Identify which cell holds the provided text, then report its [X, Y] central coordinate. 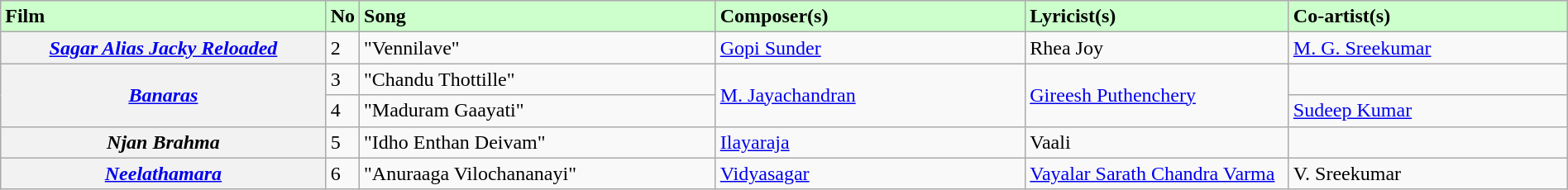
Banaras [164, 95]
Composer(s) [870, 17]
Njan Brahma [164, 142]
Co-artist(s) [1427, 17]
Film [164, 17]
Vayalar Sarath Chandra Varma [1158, 173]
Gopi Sunder [870, 48]
3 [342, 79]
Neelathamara [164, 173]
"Maduram Gaayati" [538, 111]
Ilayaraja [870, 142]
6 [342, 173]
5 [342, 142]
Vaali [1158, 142]
No [342, 17]
Song [538, 17]
Gireesh Puthenchery [1158, 95]
Vidyasagar [870, 173]
M. Jayachandran [870, 95]
4 [342, 111]
Sagar Alias Jacky Reloaded [164, 48]
Sudeep Kumar [1427, 111]
"Idho Enthan Deivam" [538, 142]
2 [342, 48]
"Vennilave" [538, 48]
M. G. Sreekumar [1427, 48]
V. Sreekumar [1427, 173]
Lyricist(s) [1158, 17]
Rhea Joy [1158, 48]
"Anuraaga Vilochananayi" [538, 173]
"Chandu Thottille" [538, 79]
